Find where the given text appears and provide that cell's center as (X, Y) coordinate. 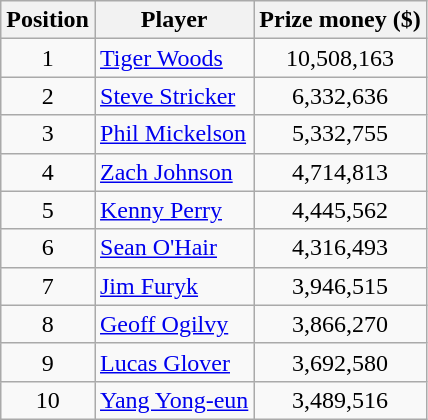
10,508,163 (340, 58)
Jim Furyk (174, 286)
Sean O'Hair (174, 248)
3,489,516 (340, 400)
Lucas Glover (174, 362)
2 (48, 96)
Prize money ($) (340, 20)
Position (48, 20)
9 (48, 362)
4,445,562 (340, 210)
1 (48, 58)
6,332,636 (340, 96)
8 (48, 324)
Player (174, 20)
4 (48, 172)
Yang Yong-eun (174, 400)
3,946,515 (340, 286)
Geoff Ogilvy (174, 324)
Tiger Woods (174, 58)
Steve Stricker (174, 96)
7 (48, 286)
10 (48, 400)
Zach Johnson (174, 172)
3,692,580 (340, 362)
4,316,493 (340, 248)
Kenny Perry (174, 210)
3,866,270 (340, 324)
4,714,813 (340, 172)
Phil Mickelson (174, 134)
5,332,755 (340, 134)
5 (48, 210)
3 (48, 134)
6 (48, 248)
